Find where the given text appears and provide that cell's center as [x, y] coordinate. 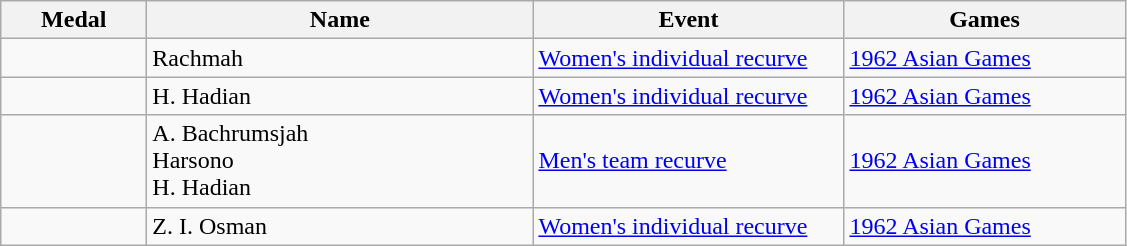
Name [340, 20]
Z. I. Osman [340, 226]
Medal [74, 20]
A. BachrumsjahHarsonoH. Hadian [340, 161]
Event [688, 20]
Rachmah [340, 58]
Men's team recurve [688, 161]
H. Hadian [340, 96]
Games [984, 20]
